For the text-containing cell, return its midpoint in (x, y) coordinate format. 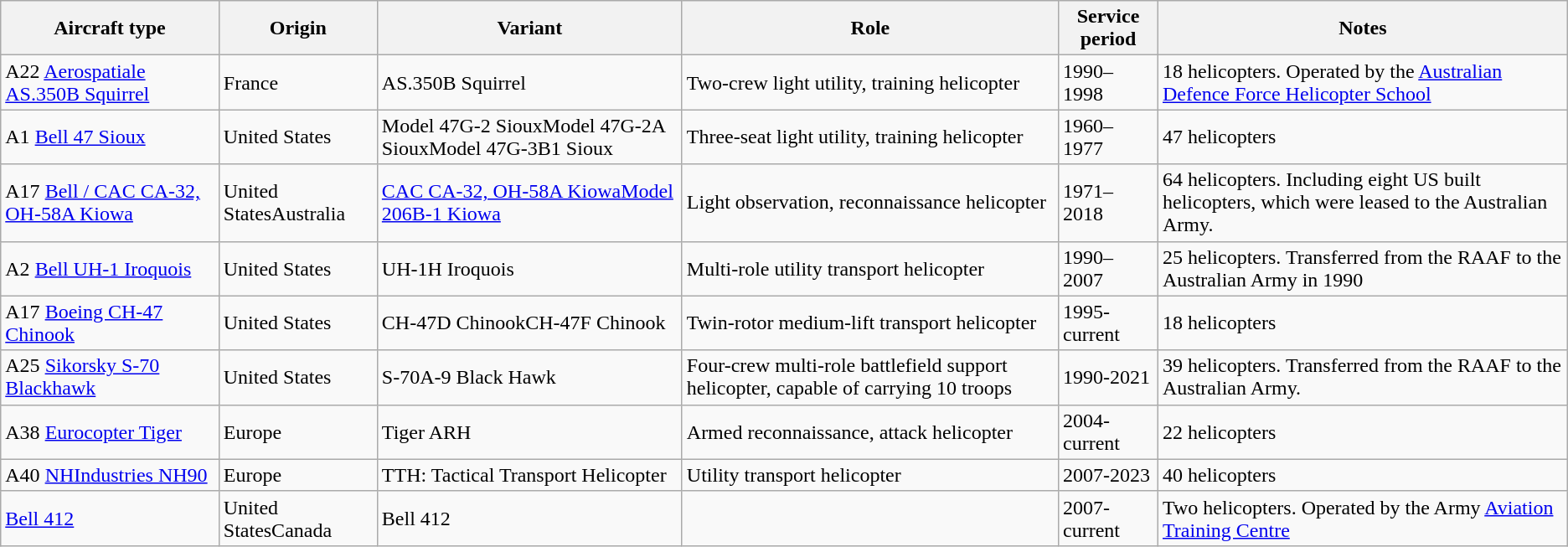
Model 47G-2 SiouxModel 47G-2A SiouxModel 47G-3B1 Sioux (529, 137)
Service period (1107, 28)
CAC CA-32, OH-58A KiowaModel 206B-1 Kiowa (529, 203)
Armed reconnaissance, attack helicopter (869, 432)
2004-current (1107, 432)
Tiger ARH (529, 432)
1990–2007 (1107, 268)
A38 Eurocopter Tiger (111, 432)
1990–1998 (1107, 82)
Multi-role utility transport helicopter (869, 268)
A17 Bell / CAC CA-32, OH-58A Kiowa (111, 203)
United StatesCanada (298, 518)
TTH: Tactical Transport Helicopter (529, 475)
UH-1H Iroquois (529, 268)
18 helicopters (1362, 323)
64 helicopters. Including eight US built helicopters, which were leased to the Australian Army. (1362, 203)
Origin (298, 28)
Utility transport helicopter (869, 475)
A2 Bell UH-1 Iroquois (111, 268)
25 helicopters. Transferred from the RAAF to the Australian Army in 1990 (1362, 268)
1995-current (1107, 323)
Three-seat light utility, training helicopter (869, 137)
CH-47D ChinookCH-47F Chinook (529, 323)
Two-crew light utility, training helicopter (869, 82)
1971–2018 (1107, 203)
1990-2021 (1107, 377)
A17 Boeing CH-47 Chinook (111, 323)
AS.350B Squirrel (529, 82)
United StatesAustralia (298, 203)
S-70A-9 Black Hawk (529, 377)
Four-crew multi-role battlefield support helicopter, capable of carrying 10 troops (869, 377)
40 helicopters (1362, 475)
France (298, 82)
A1 Bell 47 Sioux (111, 137)
2007-2023 (1107, 475)
Two helicopters. Operated by the Army Aviation Training Centre (1362, 518)
47 helicopters (1362, 137)
18 helicopters. Operated by the Australian Defence Force Helicopter School (1362, 82)
A40 NHIndustries NH90 (111, 475)
Notes (1362, 28)
Role (869, 28)
Twin-rotor medium-lift transport helicopter (869, 323)
Aircraft type (111, 28)
Variant (529, 28)
1960–1977 (1107, 137)
39 helicopters. Transferred from the RAAF to the Australian Army. (1362, 377)
Light observation, reconnaissance helicopter (869, 203)
A22 Aerospatiale AS.350B Squirrel (111, 82)
A25 Sikorsky S-70 Blackhawk (111, 377)
2007-current (1107, 518)
22 helicopters (1362, 432)
